From the cell containing the given text, extract its center point as (x, y) coordinate. 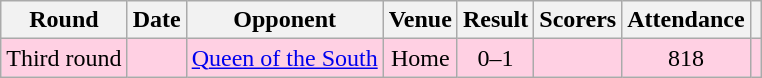
Result (495, 20)
Third round (64, 58)
Venue (420, 20)
Queen of the South (284, 58)
Opponent (284, 20)
0–1 (495, 58)
818 (686, 58)
Round (64, 20)
Scorers (578, 20)
Attendance (686, 20)
Date (156, 20)
Home (420, 58)
